Return the (X, Y) coordinate for the center point of the cell that contains the specified text.  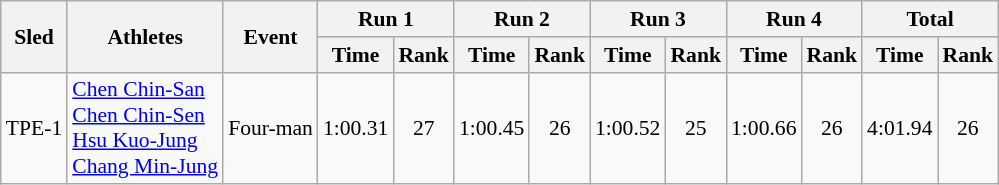
Event (270, 36)
Chen Chin-SanChen Chin-SenHsu Kuo-JungChang Min-Jung (145, 128)
1:00.66 (764, 128)
Sled (34, 36)
Total (930, 19)
27 (424, 128)
Run 2 (522, 19)
Run 4 (794, 19)
Four-man (270, 128)
4:01.94 (900, 128)
1:00.45 (492, 128)
Run 1 (386, 19)
1:00.31 (356, 128)
25 (696, 128)
TPE-1 (34, 128)
Run 3 (658, 19)
1:00.52 (628, 128)
Athletes (145, 36)
